Determine the (x, y) coordinate at the center of the cell enclosing the given text.  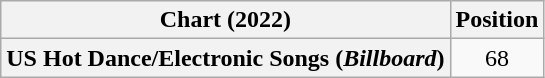
US Hot Dance/Electronic Songs (Billboard) (226, 58)
Position (497, 20)
Chart (2022) (226, 20)
68 (497, 58)
